Find where the given text appears and provide that cell's center as (x, y) coordinate. 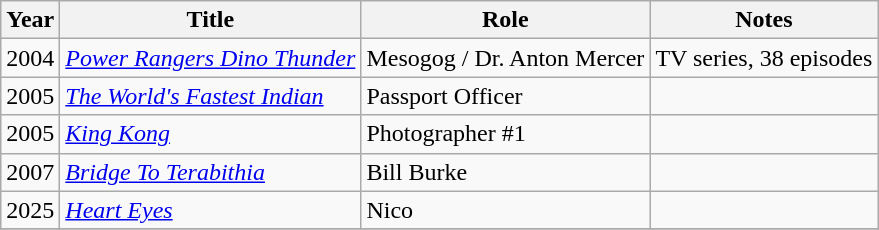
Heart Eyes (210, 210)
The World's Fastest Indian (210, 96)
2004 (30, 58)
Notes (764, 20)
Mesogog / Dr. Anton Mercer (506, 58)
Power Rangers Dino Thunder (210, 58)
Year (30, 20)
Nico (506, 210)
2025 (30, 210)
Photographer #1 (506, 134)
Passport Officer (506, 96)
Title (210, 20)
King Kong (210, 134)
2007 (30, 172)
Bill Burke (506, 172)
TV series, 38 episodes (764, 58)
Bridge To Terabithia (210, 172)
Role (506, 20)
